Extract the [X, Y] coordinate from the center of the cell holding the provided text.  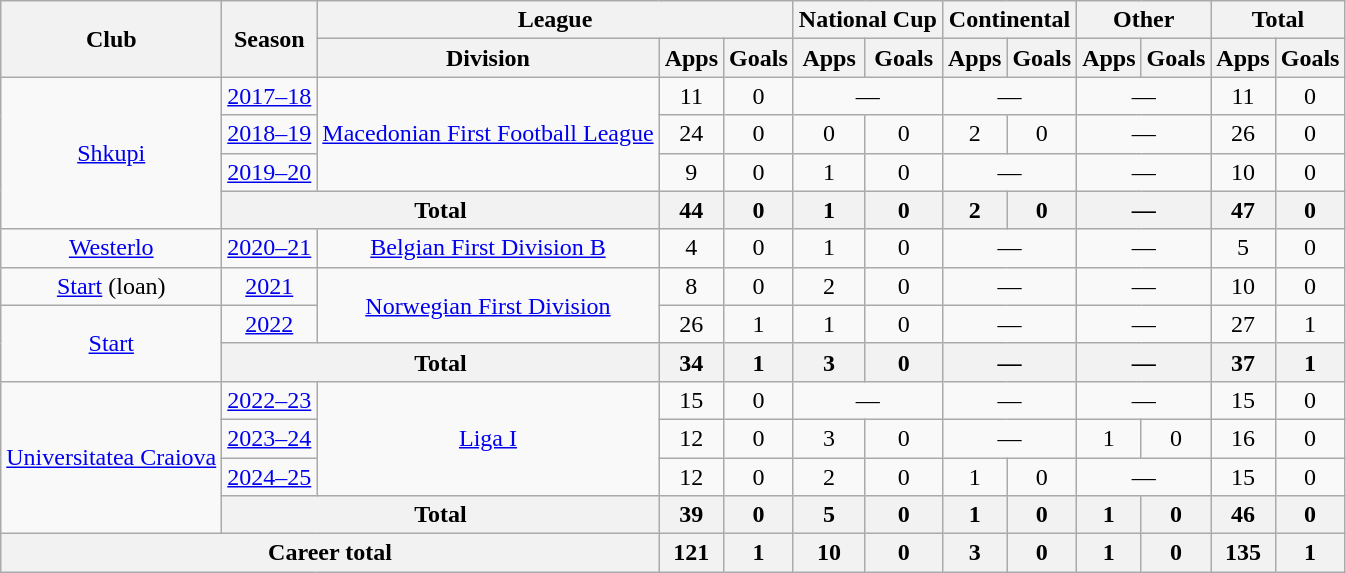
27 [1243, 324]
League [556, 20]
46 [1243, 515]
Career total [330, 553]
47 [1243, 210]
Shkupi [112, 153]
Universitatea Craiova [112, 457]
24 [691, 134]
Liga I [488, 438]
Macedonian First Football League [488, 134]
44 [691, 210]
2023–24 [270, 438]
37 [1243, 362]
39 [691, 515]
9 [691, 172]
Division [488, 58]
4 [691, 248]
2018–19 [270, 134]
2024–25 [270, 477]
121 [691, 553]
Continental [1009, 20]
2019–20 [270, 172]
National Cup [868, 20]
2020–21 [270, 248]
135 [1243, 553]
34 [691, 362]
Belgian First Division B [488, 248]
Other [1144, 20]
Start [112, 343]
2022–23 [270, 400]
Club [112, 39]
Start (loan) [112, 286]
Westerlo [112, 248]
Season [270, 39]
Norwegian First Division [488, 305]
16 [1243, 438]
2017–18 [270, 96]
8 [691, 286]
2021 [270, 286]
2022 [270, 324]
